Pinpoint the cell where the given text exists, returning its (x, y) midpoint coordinate. 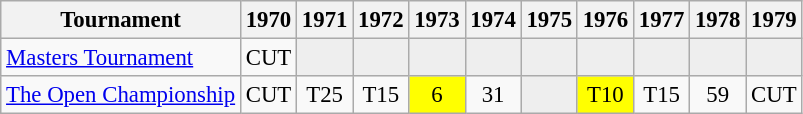
6 (437, 95)
T25 (325, 95)
1975 (549, 20)
1974 (493, 20)
Masters Tournament (121, 58)
1979 (774, 20)
1971 (325, 20)
1972 (381, 20)
T10 (605, 95)
1977 (661, 20)
31 (493, 95)
59 (718, 95)
1976 (605, 20)
1970 (268, 20)
1973 (437, 20)
1978 (718, 20)
The Open Championship (121, 95)
Tournament (121, 20)
